Locate the cell with the specified text and output its (x, y) center coordinate. 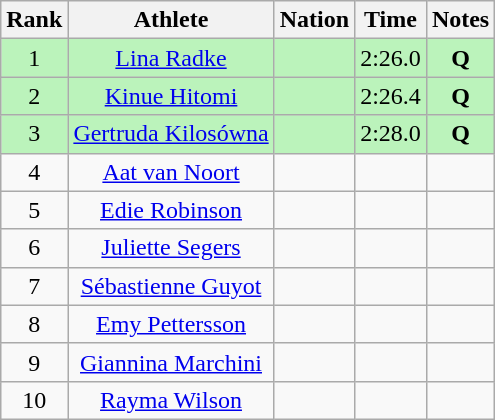
Kinue Hitomi (171, 96)
9 (34, 362)
Giannina Marchini (171, 362)
8 (34, 324)
Rank (34, 20)
Nation (314, 20)
Emy Pettersson (171, 324)
6 (34, 248)
Aat van Noort (171, 172)
Gertruda Kilosówna (171, 134)
Sébastienne Guyot (171, 286)
Lina Radke (171, 58)
4 (34, 172)
Notes (460, 20)
Juliette Segers (171, 248)
2:26.4 (391, 96)
2:28.0 (391, 134)
Time (391, 20)
2 (34, 96)
1 (34, 58)
Athlete (171, 20)
Edie Robinson (171, 210)
5 (34, 210)
7 (34, 286)
3 (34, 134)
Rayma Wilson (171, 400)
2:26.0 (391, 58)
10 (34, 400)
